From the cell containing the given text, extract its center point as (X, Y) coordinate. 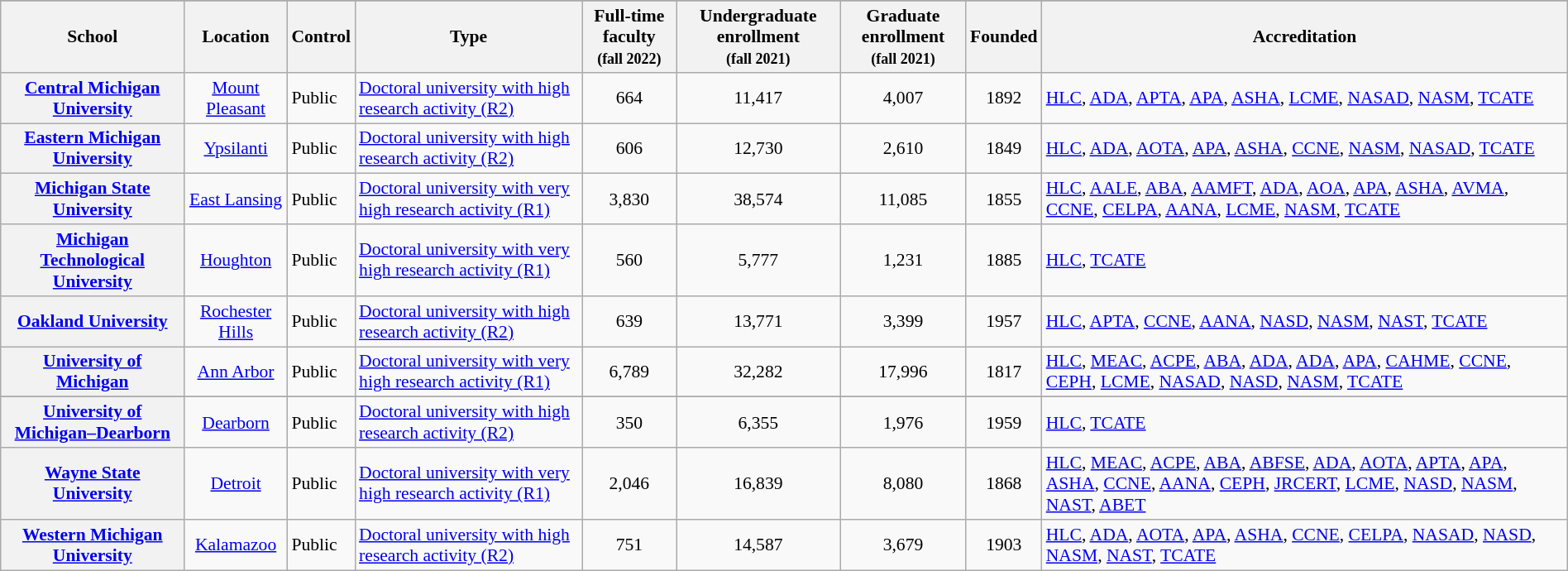
1849 (1004, 149)
Michigan Technological University (93, 260)
HLC, AALE, ABA, AAMFT, ADA, AOA, APA, ASHA, AVMA, CCNE, CELPA, AANA, LCME, NASM, TCATE (1305, 199)
Ann Arbor (237, 372)
1868 (1004, 483)
Houghton (237, 260)
350 (629, 422)
Full-time faculty(fall 2022) (629, 36)
Central Michigan University (93, 98)
Ypsilanti (237, 149)
12,730 (758, 149)
3,399 (903, 321)
HLC, ADA, APTA, APA, ASHA, LCME, NASAD, NASM, TCATE (1305, 98)
HLC, ADA, AOTA, APA, ASHA, CCNE, CELPA, NASAD, NASD, NASM, NAST, TCATE (1305, 545)
Eastern Michigan University (93, 149)
Michigan State University (93, 199)
Detroit (237, 483)
HLC, MEAC, ACPE, ABA, ADA, ADA, APA, CAHME, CCNE, CEPH, LCME, NASAD, NASD, NASM, TCATE (1305, 372)
School (93, 36)
Oakland University (93, 321)
HLC, MEAC, ACPE, ABA, ABFSE, ADA, AOTA, APTA, APA, ASHA, CCNE, AANA, CEPH, JRCERT, LCME, NASD, NASM, NAST, ABET (1305, 483)
1817 (1004, 372)
Rochester Hills (237, 321)
17,996 (903, 372)
560 (629, 260)
664 (629, 98)
4,007 (903, 98)
Western Michigan University (93, 545)
5,777 (758, 260)
32,282 (758, 372)
2,046 (629, 483)
Undergraduate enrollment(fall 2021) (758, 36)
38,574 (758, 199)
Dearborn (237, 422)
1855 (1004, 199)
University of Michigan (93, 372)
Type (468, 36)
1885 (1004, 260)
HLC, ADA, AOTA, APA, ASHA, CCNE, NASM, NASAD, TCATE (1305, 149)
751 (629, 545)
Graduate enrollment(fall 2021) (903, 36)
14,587 (758, 545)
16,839 (758, 483)
Kalamazoo (237, 545)
Control (321, 36)
8,080 (903, 483)
13,771 (758, 321)
East Lansing (237, 199)
11,417 (758, 98)
Accreditation (1305, 36)
606 (629, 149)
1892 (1004, 98)
11,085 (903, 199)
Founded (1004, 36)
University of Michigan–Dearborn (93, 422)
Mount Pleasant (237, 98)
6,355 (758, 422)
3,679 (903, 545)
1,976 (903, 422)
Wayne State University (93, 483)
1,231 (903, 260)
1903 (1004, 545)
639 (629, 321)
HLC, APTA, CCNE, AANA, NASD, NASM, NAST, TCATE (1305, 321)
6,789 (629, 372)
Location (237, 36)
1957 (1004, 321)
1959 (1004, 422)
2,610 (903, 149)
3,830 (629, 199)
